Identify which cell holds the provided text, then report its (X, Y) central coordinate. 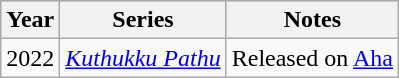
Kuthukku Pathu (143, 58)
Notes (312, 20)
2022 (30, 58)
Year (30, 20)
Series (143, 20)
Released on Aha (312, 58)
